Return (x, y) of the center of cell containing provided text 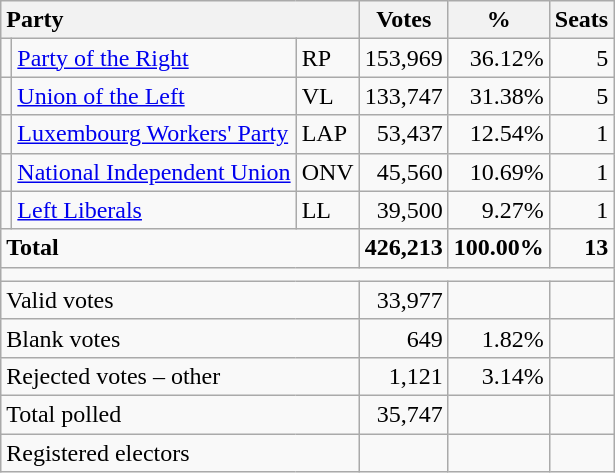
Party of the Right (154, 58)
Blank votes (180, 338)
153,969 (404, 58)
1,121 (404, 376)
3.14% (498, 376)
649 (404, 338)
Registered electors (180, 453)
31.38% (498, 96)
100.00% (498, 248)
35,747 (404, 414)
53,437 (404, 134)
Luxembourg Workers' Party (154, 134)
13 (581, 248)
Total polled (180, 414)
Rejected votes – other (180, 376)
33,977 (404, 300)
1.82% (498, 338)
LAP (328, 134)
Valid votes (180, 300)
133,747 (404, 96)
426,213 (404, 248)
Votes (404, 20)
LL (328, 210)
12.54% (498, 134)
Left Liberals (154, 210)
36.12% (498, 58)
VL (328, 96)
% (498, 20)
39,500 (404, 210)
ONV (328, 172)
National Independent Union (154, 172)
10.69% (498, 172)
Party (180, 20)
RP (328, 58)
Total (180, 248)
45,560 (404, 172)
9.27% (498, 210)
Seats (581, 20)
Union of the Left (154, 96)
